Provide the (x, y) coordinate of the cell's center where the given text is located.  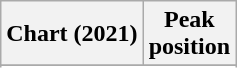
Peakposition (189, 34)
Chart (2021) (72, 34)
